Extract the [x, y] coordinate from the center of the cell holding the provided text.  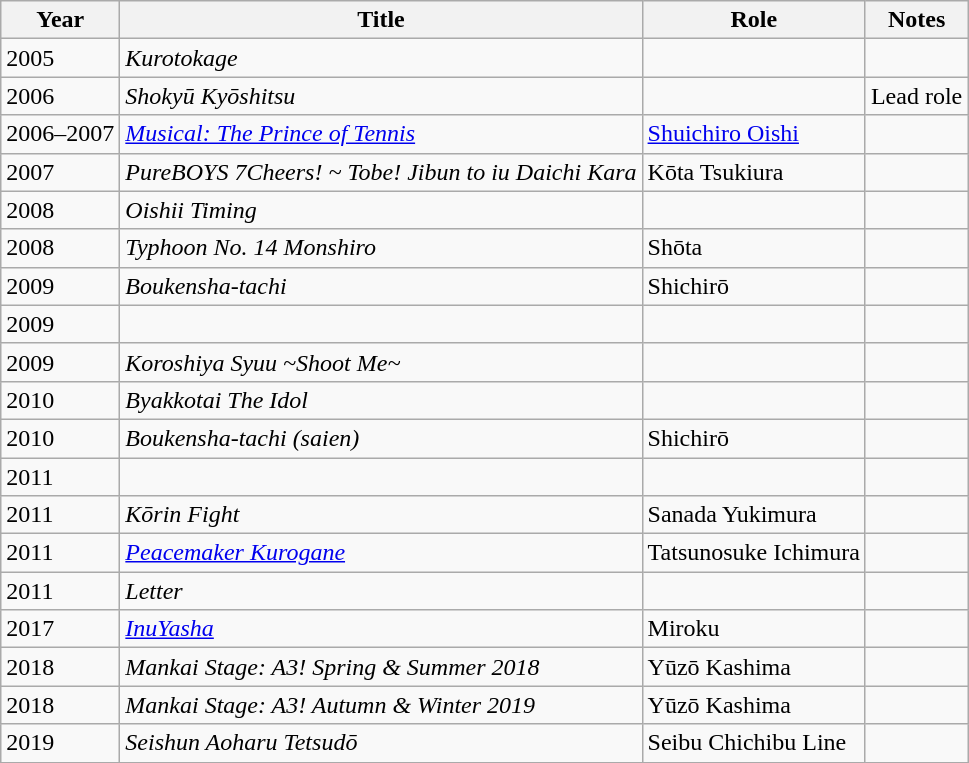
2019 [60, 743]
Lead role [916, 96]
Shokyū Kyōshitsu [381, 96]
Tatsunosuke Ichimura [754, 553]
2005 [60, 58]
Boukensha-tachi [381, 286]
Mankai Stage: A3! Autumn & Winter 2019 [381, 705]
2017 [60, 629]
Notes [916, 20]
Byakkotai The Idol [381, 400]
2007 [60, 172]
2006–2007 [60, 134]
Seibu Chichibu Line [754, 743]
Role [754, 20]
Kōta Tsukiura [754, 172]
Shōta [754, 248]
Kōrin Fight [381, 515]
2006 [60, 96]
Kurotokage [381, 58]
Mankai Stage: A3! Spring & Summer 2018 [381, 667]
Oishii Timing [381, 210]
Typhoon No. 14 Monshiro [381, 248]
Shuichiro Oishi [754, 134]
Peacemaker Kurogane [381, 553]
Sanada Yukimura [754, 515]
Letter [381, 591]
Seishun Aoharu Tetsudō [381, 743]
Musical: The Prince of Tennis [381, 134]
Year [60, 20]
Miroku [754, 629]
InuYasha [381, 629]
Title [381, 20]
Koroshiya Syuu ~Shoot Me~ [381, 362]
Boukensha-tachi (saien) [381, 438]
PureBOYS 7Cheers! ~ Tobe! Jibun to iu Daichi Kara [381, 172]
